Return the (x, y) coordinate for the center point of the cell that contains the specified text.  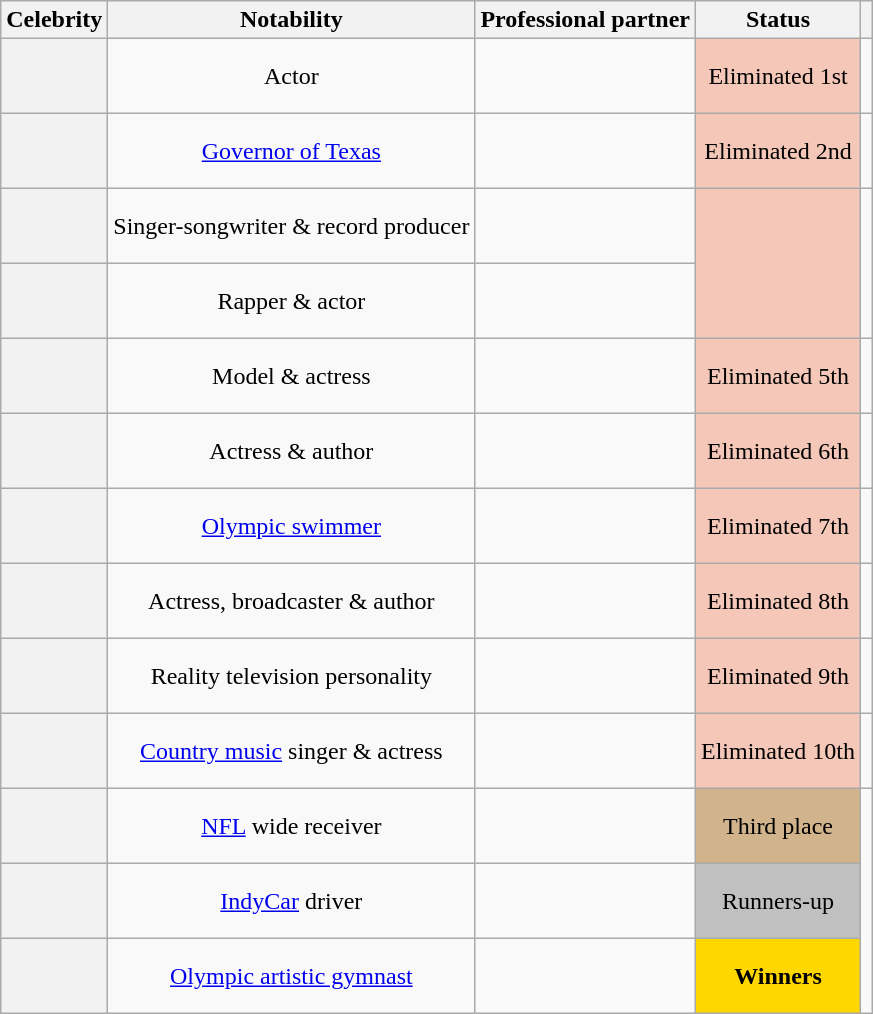
IndyCar driver (292, 902)
Reality television personality (292, 676)
Winners (778, 976)
Rapper & actor (292, 302)
Singer-songwriter & record producer (292, 226)
Model & actress (292, 376)
Notability (292, 20)
Country music singer & actress (292, 752)
Governor of Texas (292, 152)
Eliminated 10th (778, 752)
Olympic swimmer (292, 526)
Eliminated 7th (778, 526)
Eliminated 2nd (778, 152)
Third place (778, 826)
Olympic artistic gymnast (292, 976)
Eliminated 6th (778, 452)
Actress, broadcaster & author (292, 602)
Actress & author (292, 452)
Status (778, 20)
Eliminated 1st (778, 76)
Eliminated 9th (778, 676)
NFL wide receiver (292, 826)
Celebrity (54, 20)
Eliminated 5th (778, 376)
Runners-up (778, 902)
Professional partner (586, 20)
Eliminated 8th (778, 602)
Actor (292, 76)
